Return [x, y] of the center of cell containing provided text 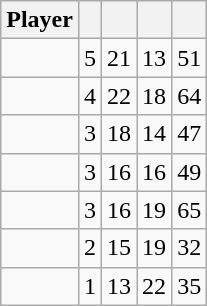
2 [90, 248]
Player [40, 20]
21 [120, 58]
4 [90, 96]
49 [190, 172]
15 [120, 248]
5 [90, 58]
35 [190, 286]
51 [190, 58]
47 [190, 134]
32 [190, 248]
14 [154, 134]
65 [190, 210]
64 [190, 96]
1 [90, 286]
